Find where the given text appears and provide that cell's center as (X, Y) coordinate. 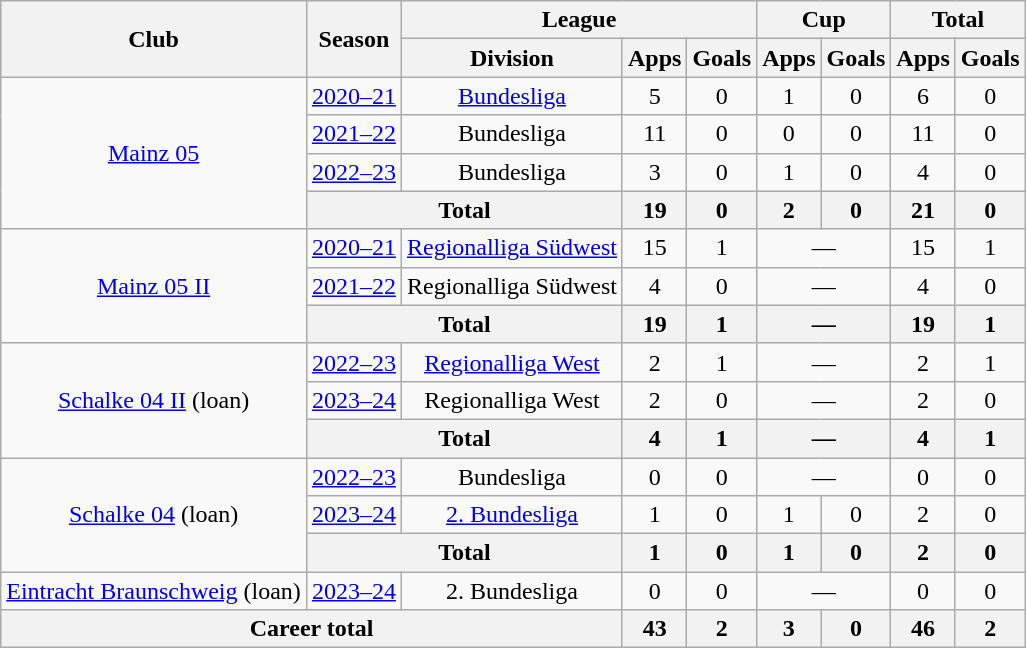
Eintracht Braunschweig (loan) (154, 591)
Club (154, 39)
Cup (824, 20)
6 (923, 96)
Schalke 04 (loan) (154, 515)
Season (354, 39)
Schalke 04 II (loan) (154, 400)
Mainz 05 II (154, 286)
5 (654, 96)
43 (654, 629)
Mainz 05 (154, 153)
21 (923, 210)
Career total (312, 629)
46 (923, 629)
League (578, 20)
Division (512, 58)
